Capture the cell that displays the provided text and extract its [x, y] central coordinate. 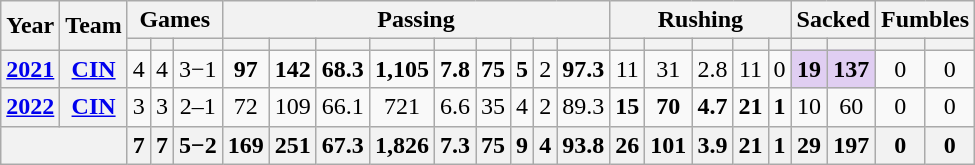
197 [851, 145]
3.9 [712, 145]
142 [292, 69]
9 [522, 145]
72 [246, 107]
2022 [30, 107]
7.8 [454, 69]
66.1 [342, 107]
Sacked [833, 20]
Games [174, 20]
6.6 [454, 107]
93.8 [584, 145]
31 [668, 69]
29 [809, 145]
5−2 [198, 145]
60 [851, 107]
89.3 [584, 107]
Passing [416, 20]
2.8 [712, 69]
Rushing [700, 20]
10 [809, 107]
68.3 [342, 69]
7.3 [454, 145]
70 [668, 107]
251 [292, 145]
1,105 [402, 69]
26 [628, 145]
Fumbles [926, 20]
97.3 [584, 69]
97 [246, 69]
101 [668, 145]
35 [494, 107]
3−1 [198, 69]
Team [94, 26]
67.3 [342, 145]
169 [246, 145]
1,826 [402, 145]
2–1 [198, 107]
4.7 [712, 107]
15 [628, 107]
Year [30, 26]
109 [292, 107]
2021 [30, 69]
137 [851, 69]
19 [809, 69]
721 [402, 107]
5 [522, 69]
